Locate the cell with the specified text and output its (X, Y) center coordinate. 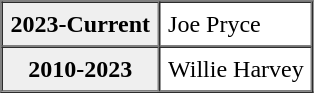
2010-2023 (81, 68)
Willie Harvey (236, 68)
2023-Current (81, 24)
Joe Pryce (236, 24)
